For the text-containing cell, return its midpoint in (X, Y) coordinate format. 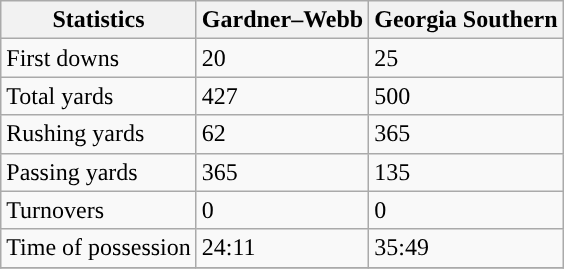
Statistics (99, 20)
35:49 (466, 248)
135 (466, 172)
Passing yards (99, 172)
Gardner–Webb (282, 20)
500 (466, 96)
Georgia Southern (466, 20)
62 (282, 134)
24:11 (282, 248)
Time of possession (99, 248)
25 (466, 58)
20 (282, 58)
Rushing yards (99, 134)
First downs (99, 58)
Total yards (99, 96)
427 (282, 96)
Turnovers (99, 210)
